Identify which cell holds the provided text, then report its [X, Y] central coordinate. 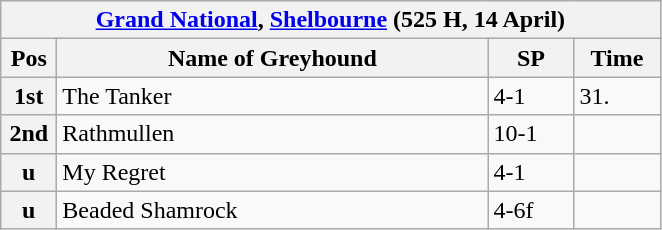
31. [617, 96]
4-6f [531, 210]
Rathmullen [272, 134]
SP [531, 58]
1st [29, 96]
Name of Greyhound [272, 58]
My Regret [272, 172]
Time [617, 58]
The Tanker [272, 96]
2nd [29, 134]
Beaded Shamrock [272, 210]
Grand National, Shelbourne (525 H, 14 April) [330, 20]
Pos [29, 58]
10-1 [531, 134]
